From the cell containing the given text, extract its center point as (x, y) coordinate. 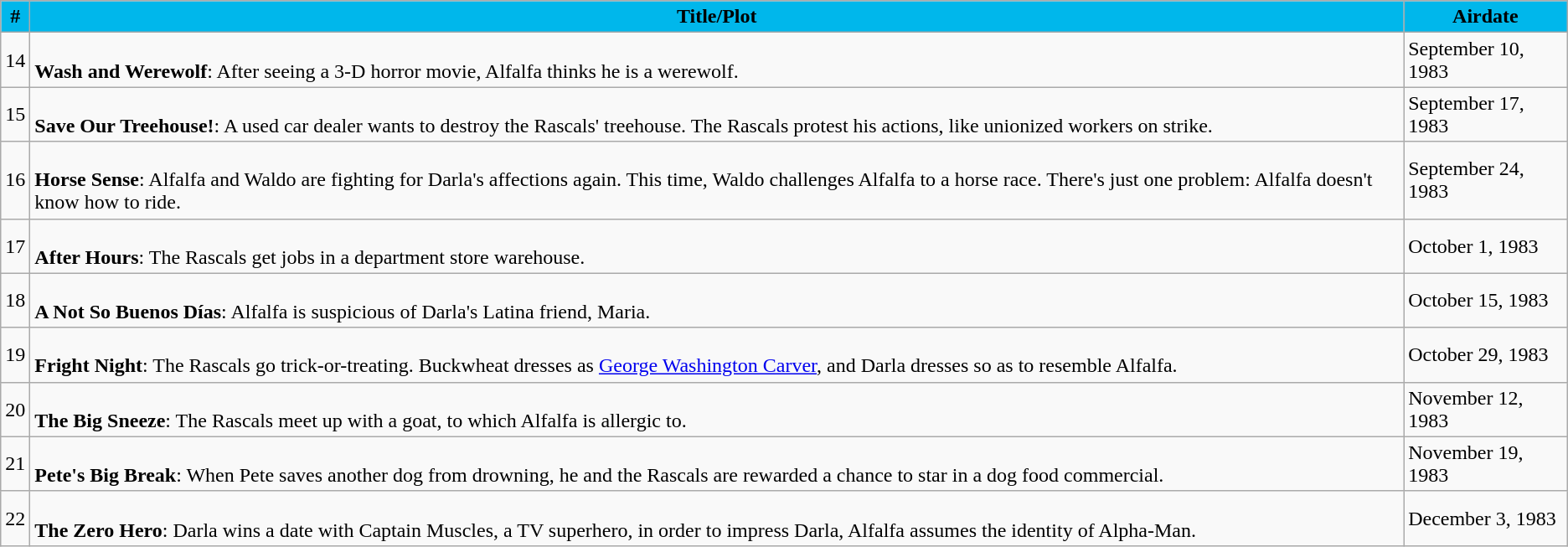
September 17, 1983 (1486, 114)
November 19, 1983 (1486, 464)
20 (15, 409)
A Not So Buenos Días: Alfalfa is suspicious of Darla's Latina friend, Maria. (717, 300)
The Zero Hero: Darla wins a date with Captain Muscles, a TV superhero, in order to impress Darla, Alfalfa assumes the identity of Alpha-Man. (717, 518)
21 (15, 464)
October 15, 1983 (1486, 300)
September 10, 1983 (1486, 60)
22 (15, 518)
15 (15, 114)
September 24, 1983 (1486, 180)
19 (15, 355)
Save Our Treehouse!: A used car dealer wants to destroy the Rascals' treehouse. The Rascals protest his actions, like unionized workers on strike. (717, 114)
October 29, 1983 (1486, 355)
Airdate (1486, 17)
Fright Night: The Rascals go trick-or-treating. Buckwheat dresses as George Washington Carver, and Darla dresses so as to resemble Alfalfa. (717, 355)
October 1, 1983 (1486, 246)
# (15, 17)
14 (15, 60)
November 12, 1983 (1486, 409)
December 3, 1983 (1486, 518)
17 (15, 246)
16 (15, 180)
Title/Plot (717, 17)
18 (15, 300)
After Hours: The Rascals get jobs in a department store warehouse. (717, 246)
Pete's Big Break: When Pete saves another dog from drowning, he and the Rascals are rewarded a chance to star in a dog food commercial. (717, 464)
Wash and Werewolf: After seeing a 3-D horror movie, Alfalfa thinks he is a werewolf. (717, 60)
The Big Sneeze: The Rascals meet up with a goat, to which Alfalfa is allergic to. (717, 409)
